Return (X, Y) of the center of cell containing provided text 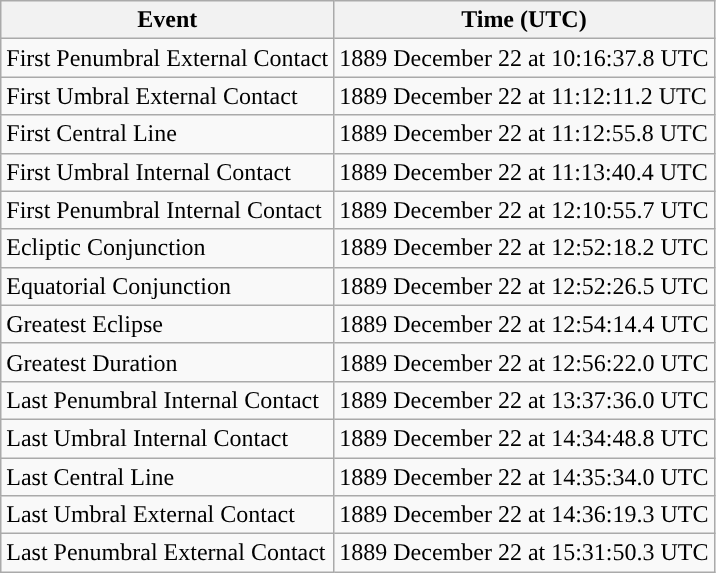
1889 December 22 at 12:54:14.4 UTC (524, 324)
First Umbral Internal Contact (168, 172)
Last Penumbral External Contact (168, 553)
1889 December 22 at 12:52:18.2 UTC (524, 248)
Equatorial Conjunction (168, 286)
Time (UTC) (524, 20)
Greatest Duration (168, 362)
First Central Line (168, 134)
Last Central Line (168, 477)
1889 December 22 at 15:31:50.3 UTC (524, 553)
Last Penumbral Internal Contact (168, 400)
Last Umbral Internal Contact (168, 438)
1889 December 22 at 11:12:11.2 UTC (524, 96)
First Umbral External Contact (168, 96)
1889 December 22 at 13:37:36.0 UTC (524, 400)
1889 December 22 at 11:12:55.8 UTC (524, 134)
1889 December 22 at 12:10:55.7 UTC (524, 210)
1889 December 22 at 12:56:22.0 UTC (524, 362)
1889 December 22 at 14:35:34.0 UTC (524, 477)
First Penumbral External Contact (168, 58)
Ecliptic Conjunction (168, 248)
1889 December 22 at 10:16:37.8 UTC (524, 58)
Greatest Eclipse (168, 324)
1889 December 22 at 14:36:19.3 UTC (524, 515)
1889 December 22 at 12:52:26.5 UTC (524, 286)
Event (168, 20)
First Penumbral Internal Contact (168, 210)
Last Umbral External Contact (168, 515)
1889 December 22 at 14:34:48.8 UTC (524, 438)
1889 December 22 at 11:13:40.4 UTC (524, 172)
